Pinpoint the cell where the given text exists, returning its [x, y] midpoint coordinate. 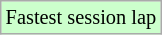
Fastest session lap [81, 17]
